Return the (X, Y) coordinate for the center point of the cell that contains the specified text.  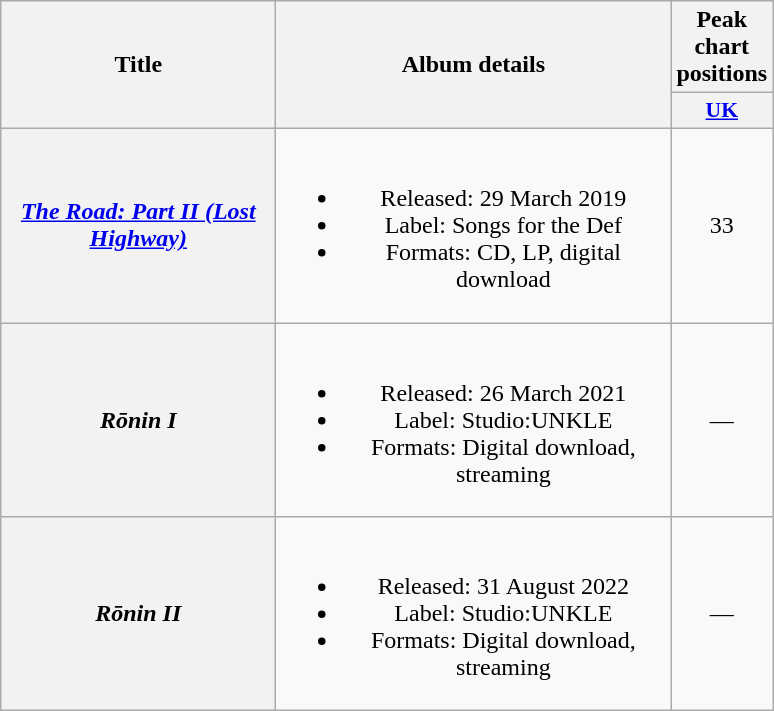
UK (722, 111)
33 (722, 225)
The Road: Part II (Lost Highway) (138, 225)
Rōnin I (138, 419)
Released: 29 March 2019Label: Songs for the DefFormats: CD, LP, digital download (474, 225)
Released: 26 March 2021Label: Studio:UNKLEFormats: Digital download, streaming (474, 419)
Rōnin II (138, 614)
Album details (474, 65)
Title (138, 65)
Released: 31 August 2022Label: Studio:UNKLEFormats: Digital download, streaming (474, 614)
Peak chart positions (722, 47)
